Locate the cell with the specified text and output its [x, y] center coordinate. 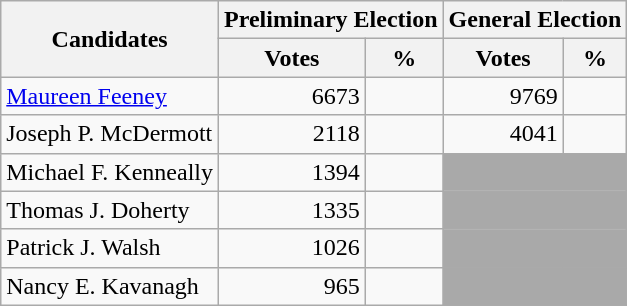
Patrick J. Walsh [110, 248]
4041 [503, 134]
Preliminary Election [332, 20]
Thomas J. Doherty [110, 210]
1026 [292, 248]
965 [292, 286]
9769 [503, 96]
1335 [292, 210]
Michael F. Kenneally [110, 172]
6673 [292, 96]
2118 [292, 134]
Joseph P. McDermott [110, 134]
1394 [292, 172]
Candidates [110, 39]
Nancy E. Kavanagh [110, 286]
Maureen Feeney [110, 96]
General Election [535, 20]
